From the cell containing the given text, extract its center point as (X, Y) coordinate. 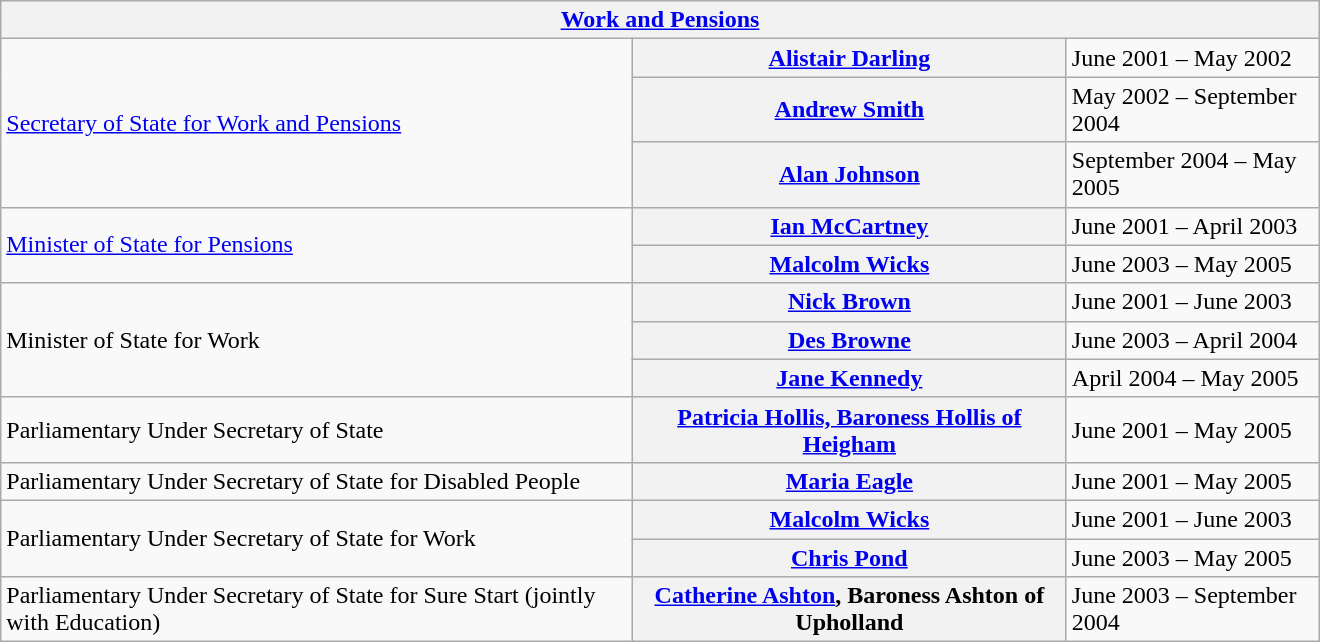
Alistair Darling (849, 58)
Secretary of State for Work and Pensions (317, 123)
Parliamentary Under Secretary of State for Work (317, 538)
Parliamentary Under Secretary of State for Sure Start (jointly with Education) (317, 610)
Work and Pensions (660, 20)
Chris Pond (849, 557)
Minister of State for Pensions (317, 245)
Des Browne (849, 340)
Patricia Hollis, Baroness Hollis of Heigham (849, 430)
Alan Johnson (849, 174)
June 2001 – April 2003 (1192, 226)
June 2001 – May 2002 (1192, 58)
April 2004 – May 2005 (1192, 378)
Parliamentary Under Secretary of State (317, 430)
Ian McCartney (849, 226)
Catherine Ashton, Baroness Ashton of Upholland (849, 610)
Maria Eagle (849, 481)
Jane Kennedy (849, 378)
Minister of State for Work (317, 340)
September 2004 – May 2005 (1192, 174)
Parliamentary Under Secretary of State for Disabled People (317, 481)
Nick Brown (849, 302)
Andrew Smith (849, 110)
June 2003 – April 2004 (1192, 340)
June 2003 – September 2004 (1192, 610)
May 2002 – September 2004 (1192, 110)
